Identify which cell holds the provided text, then report its [x, y] central coordinate. 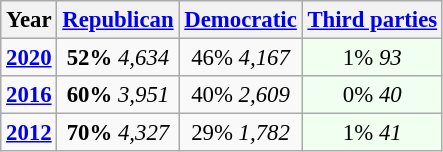
Democratic [240, 20]
Year [29, 20]
Third parties [372, 20]
52% 4,634 [118, 58]
1% 41 [372, 133]
46% 4,167 [240, 58]
2016 [29, 95]
60% 3,951 [118, 95]
2012 [29, 133]
1% 93 [372, 58]
29% 1,782 [240, 133]
2020 [29, 58]
Republican [118, 20]
0% 40 [372, 95]
70% 4,327 [118, 133]
40% 2,609 [240, 95]
